Capture the cell that displays the provided text and extract its (x, y) central coordinate. 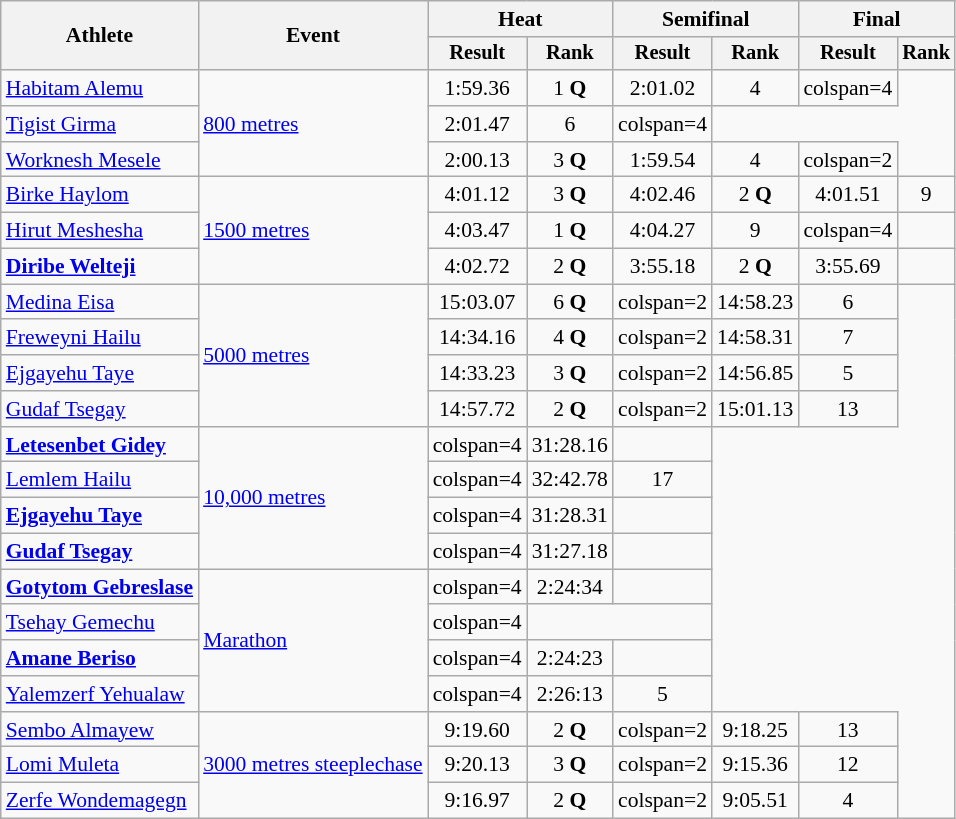
14:33.23 (478, 373)
3:55.69 (848, 267)
14:58.31 (755, 338)
7 (848, 338)
4:02.72 (478, 267)
Semifinal (706, 19)
9:19.60 (478, 730)
Tsehay Gemechu (100, 623)
2:01.02 (662, 88)
14:34.16 (478, 338)
2:24:34 (570, 587)
Event (313, 36)
1500 metres (313, 230)
31:28.31 (570, 516)
2:01.47 (478, 124)
4:03.47 (478, 231)
31:27.18 (570, 552)
6 Q (570, 302)
10,000 metres (313, 498)
4:04.27 (662, 231)
Freweyni Hailu (100, 338)
Gotytom Gebreslase (100, 587)
Tigist Girma (100, 124)
3000 metres steeplechase (313, 766)
9:16.97 (478, 801)
Diribe Welteji (100, 267)
2:24:23 (570, 658)
1:59.54 (662, 160)
12 (848, 765)
15:03.07 (478, 302)
4:02.46 (662, 195)
2:26:13 (570, 694)
3:55.18 (662, 267)
Marathon (313, 640)
Hirut Meshesha (100, 231)
14:56.85 (755, 373)
Birke Haylom (100, 195)
Habitam Alemu (100, 88)
14:58.23 (755, 302)
Letesenbet Gidey (100, 445)
Final (876, 19)
Amane Beriso (100, 658)
800 metres (313, 124)
31:28.16 (570, 445)
Worknesh Mesele (100, 160)
Sembo Almayew (100, 730)
Zerfe Wondemagegn (100, 801)
Athlete (100, 36)
1:59.36 (478, 88)
Lemlem Hailu (100, 480)
9:20.13 (478, 765)
4:01.51 (848, 195)
9:18.25 (755, 730)
Yalemzerf Yehualaw (100, 694)
32:42.78 (570, 480)
9:05.51 (755, 801)
15:01.13 (755, 409)
Lomi Muleta (100, 765)
5000 metres (313, 355)
Heat (520, 19)
4:01.12 (478, 195)
17 (662, 480)
2:00.13 (478, 160)
4 Q (570, 338)
Medina Eisa (100, 302)
14:57.72 (478, 409)
9:15.36 (755, 765)
